Determine the [X, Y] coordinate at the center of the cell enclosing the given text.  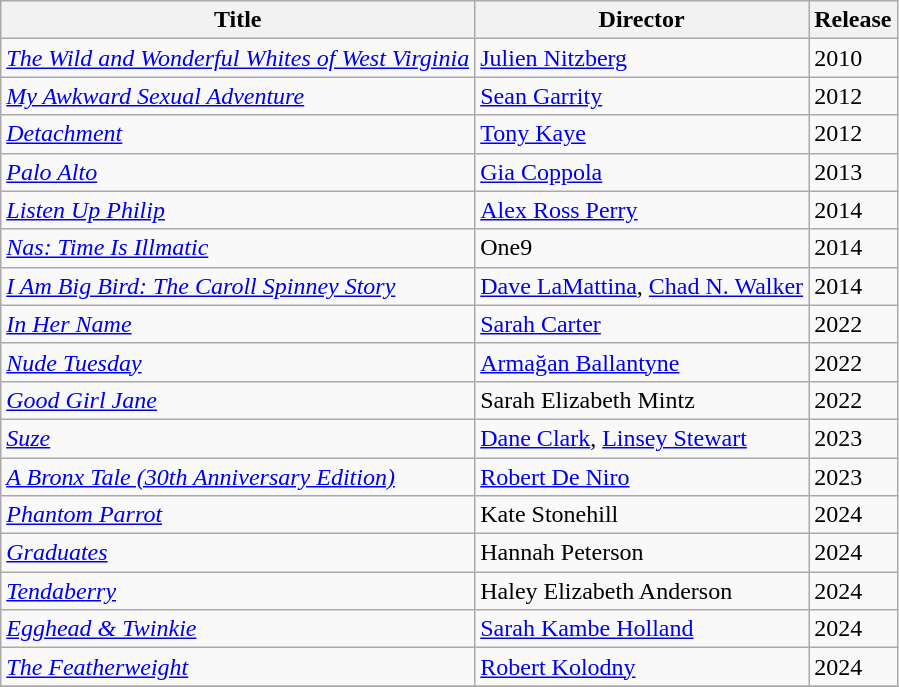
Tendaberry [238, 591]
Sarah Elizabeth Mintz [642, 400]
Julien Nitzberg [642, 58]
Alex Ross Perry [642, 210]
In Her Name [238, 324]
Palo Alto [238, 172]
Dave LaMattina, Chad N. Walker [642, 286]
Egghead & Twinkie [238, 629]
Gia Coppola [642, 172]
I Am Big Bird: The Caroll Spinney Story [238, 286]
Hannah Peterson [642, 553]
Detachment [238, 134]
Nas: Time Is Illmatic [238, 248]
Armağan Ballantyne [642, 362]
Dane Clark, Linsey Stewart [642, 438]
Listen Up Philip [238, 210]
Good Girl Jane [238, 400]
The Featherweight [238, 667]
Haley Elizabeth Anderson [642, 591]
2010 [853, 58]
Title [238, 20]
Phantom Parrot [238, 515]
Director [642, 20]
Sean Garrity [642, 96]
One9 [642, 248]
Sarah Carter [642, 324]
Tony Kaye [642, 134]
Sarah Kambe Holland [642, 629]
Robert Kolodny [642, 667]
Robert De Niro [642, 477]
Graduates [238, 553]
Nude Tuesday [238, 362]
The Wild and Wonderful Whites of West Virginia [238, 58]
My Awkward Sexual Adventure [238, 96]
Suze [238, 438]
Release [853, 20]
A Bronx Tale (30th Anniversary Edition) [238, 477]
2013 [853, 172]
Kate Stonehill [642, 515]
